Detect which cell encompasses the target text, then output its (X, Y) center coordinate. 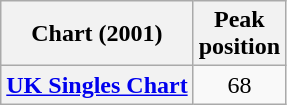
Chart (2001) (97, 34)
Peakposition (239, 34)
UK Singles Chart (97, 85)
68 (239, 85)
